Pinpoint the cell where the given text exists, returning its (x, y) midpoint coordinate. 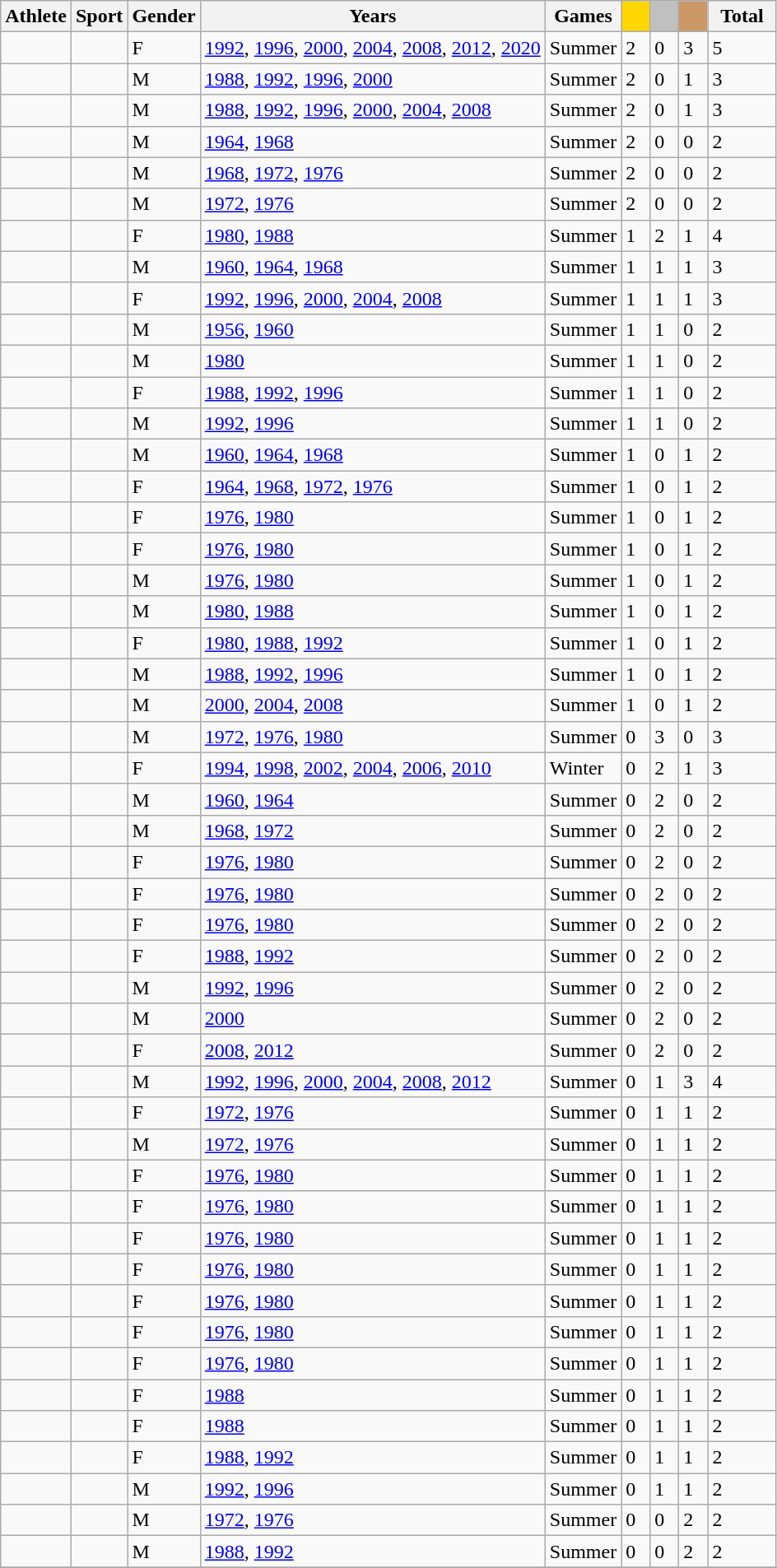
2000, 2004, 2008 (372, 705)
1980 (372, 361)
1992, 1996, 2000, 2004, 2008, 2012, 2020 (372, 48)
1980, 1988, 1992 (372, 643)
1988, 1992, 1996, 2000, 2004, 2008 (372, 110)
Years (372, 16)
1964, 1968, 1972, 1976 (372, 486)
Gender (164, 16)
Sport (99, 16)
2000 (372, 1019)
1994, 1998, 2002, 2004, 2006, 2010 (372, 768)
Games (583, 16)
1968, 1972, 1976 (372, 173)
Winter (583, 768)
1992, 1996, 2000, 2004, 2008 (372, 298)
2008, 2012 (372, 1050)
Total (742, 16)
1972, 1976, 1980 (372, 737)
1988, 1992, 1996, 2000 (372, 79)
1956, 1960 (372, 329)
1964, 1968 (372, 142)
1960, 1964 (372, 799)
Athlete (36, 16)
1992, 1996, 2000, 2004, 2008, 2012 (372, 1082)
1968, 1972 (372, 831)
5 (742, 48)
